Identify which cell holds the provided text, then report its (X, Y) central coordinate. 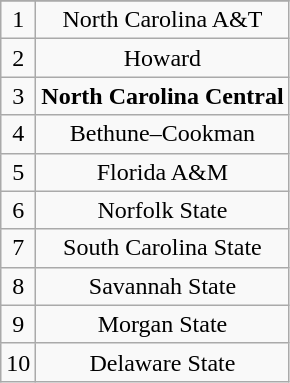
7 (18, 248)
3 (18, 96)
10 (18, 362)
6 (18, 210)
1 (18, 20)
Delaware State (162, 362)
Savannah State (162, 286)
North Carolina Central (162, 96)
Norfolk State (162, 210)
Florida A&M (162, 172)
8 (18, 286)
Howard (162, 58)
9 (18, 324)
North Carolina A&T (162, 20)
2 (18, 58)
South Carolina State (162, 248)
Bethune–Cookman (162, 134)
4 (18, 134)
Morgan State (162, 324)
5 (18, 172)
